Pinpoint the cell where the given text exists, returning its [x, y] midpoint coordinate. 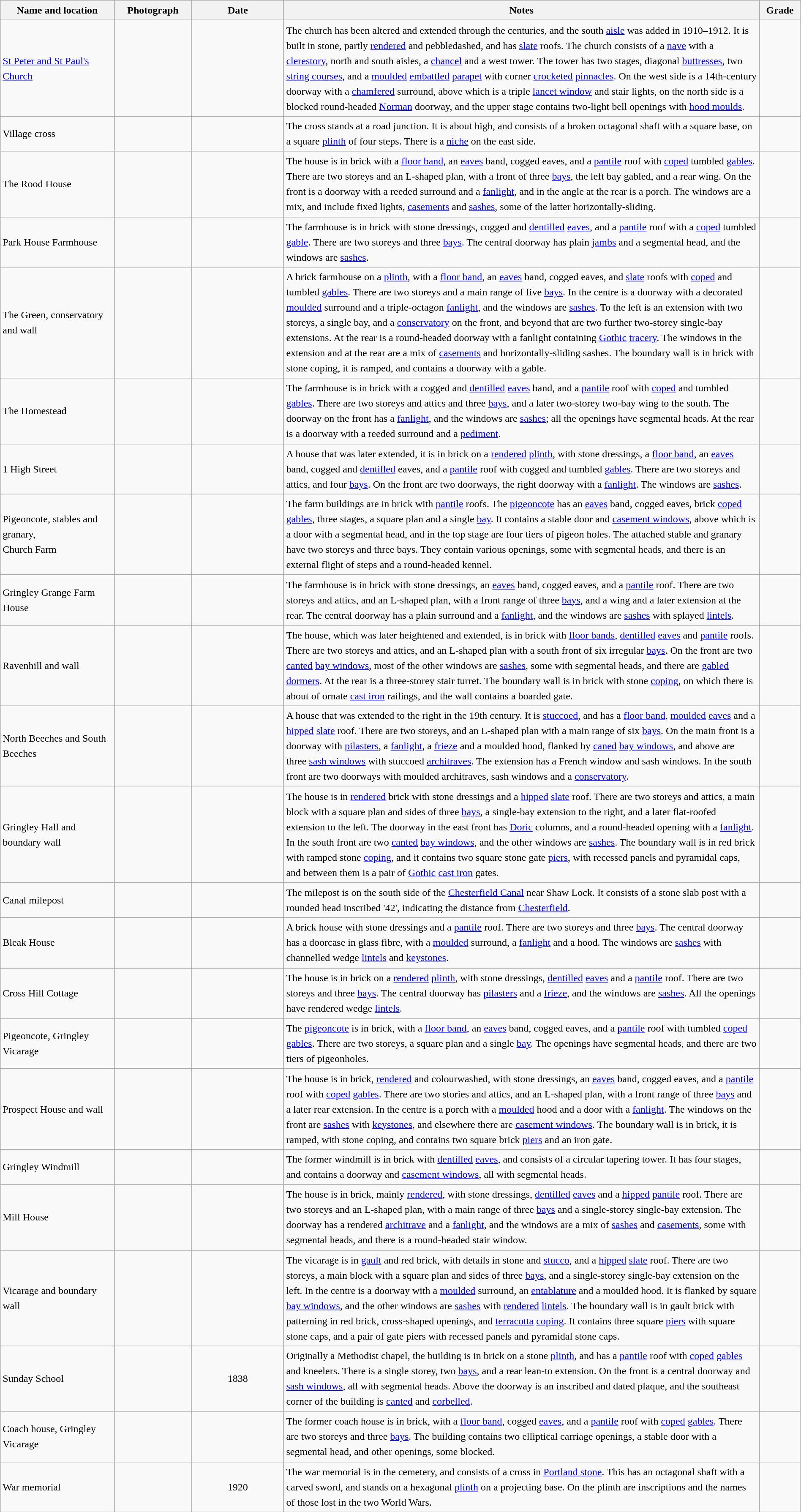
1838 [238, 1378]
North Beeches and South Beeches [57, 746]
The Homestead [57, 411]
Vicarage and boundary wall [57, 1298]
Village cross [57, 134]
War memorial [57, 1487]
Canal milepost [57, 900]
1 High Street [57, 469]
St Peter and St Paul's Church [57, 68]
Coach house, Gringley Vicarage [57, 1437]
The Green, conservatory and wall [57, 323]
1920 [238, 1487]
Bleak House [57, 943]
Mill House [57, 1217]
Notes [521, 10]
Park House Farmhouse [57, 242]
Gringley Hall and boundary wall [57, 835]
Photograph [153, 10]
The Rood House [57, 184]
Pigeoncote, stables and granary,Church Farm [57, 534]
Date [238, 10]
Grade [780, 10]
Prospect House and wall [57, 1109]
Pigeoncote, Gringley Vicarage [57, 1044]
Gringley Grange Farm House [57, 600]
Ravenhill and wall [57, 665]
Gringley Windmill [57, 1167]
Sunday School [57, 1378]
Cross Hill Cottage [57, 993]
Name and location [57, 10]
